Output the [X, Y] coordinate of the center of the cell containing the given text.  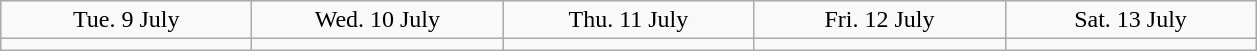
Tue. 9 July [126, 20]
Fri. 12 July [880, 20]
Wed. 10 July [378, 20]
Sat. 13 July [1130, 20]
Thu. 11 July [628, 20]
